Detect which cell encompasses the target text, then output its [x, y] center coordinate. 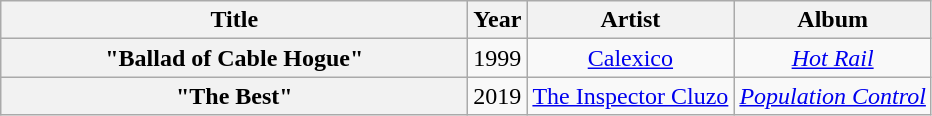
Album [833, 20]
Year [498, 20]
2019 [498, 96]
Calexico [630, 58]
1999 [498, 58]
Title [234, 20]
"Ballad of Cable Hogue" [234, 58]
Hot Rail [833, 58]
The Inspector Cluzo [630, 96]
Artist [630, 20]
Population Control [833, 96]
"The Best" [234, 96]
